Pinpoint the cell where the given text exists, returning its (x, y) midpoint coordinate. 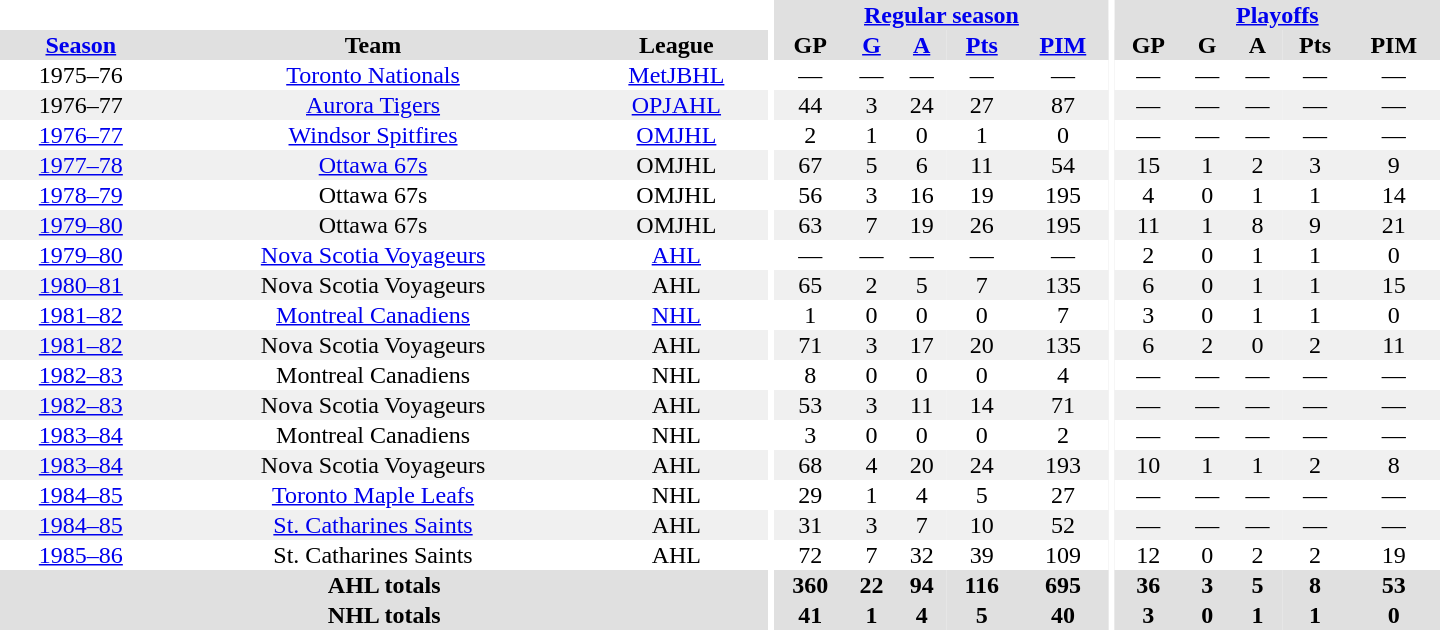
21 (1394, 225)
56 (810, 195)
Aurora Tigers (374, 105)
1977–78 (81, 165)
193 (1063, 465)
52 (1063, 525)
1978–79 (81, 195)
72 (810, 555)
AHL totals (384, 585)
65 (810, 285)
94 (922, 585)
87 (1063, 105)
Team (374, 45)
695 (1063, 585)
31 (810, 525)
MetJBHL (676, 75)
Windsor Spitfires (374, 135)
44 (810, 105)
54 (1063, 165)
16 (922, 195)
68 (810, 465)
32 (922, 555)
Toronto Nationals (374, 75)
1980–81 (81, 285)
22 (871, 585)
41 (810, 615)
Season (81, 45)
63 (810, 225)
1975–76 (81, 75)
League (676, 45)
17 (922, 345)
1985–86 (81, 555)
OPJAHL (676, 105)
NHL totals (384, 615)
40 (1063, 615)
36 (1149, 585)
109 (1063, 555)
Playoffs (1278, 15)
Regular season (942, 15)
116 (982, 585)
39 (982, 555)
67 (810, 165)
Toronto Maple Leafs (374, 495)
26 (982, 225)
12 (1149, 555)
360 (810, 585)
29 (810, 495)
